Detect which cell encompasses the target text, then output its (x, y) center coordinate. 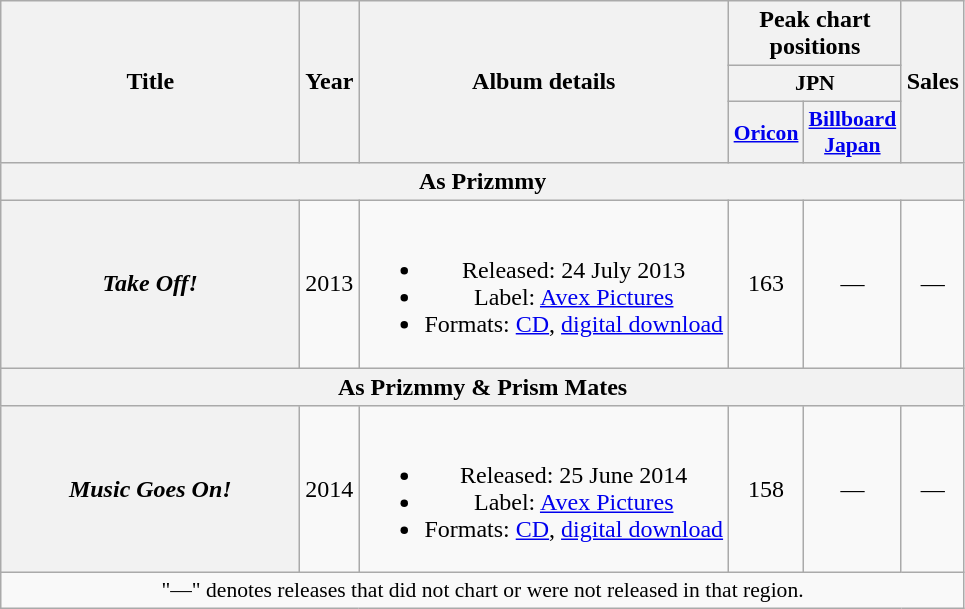
As Prizmmy (483, 182)
163 (766, 284)
Year (330, 82)
Oricon (766, 132)
158 (766, 490)
Take Off! (150, 284)
Album details (544, 82)
Released: 24 July 2013Label: Avex PicturesFormats: CD, digital download (544, 284)
2014 (330, 490)
JPN (816, 84)
"—" denotes releases that did not chart or were not released in that region. (483, 591)
Billboard Japan (853, 132)
Peak chart positions (816, 34)
Music Goes On! (150, 490)
As Prizmmy & Prism Mates (483, 387)
Sales (932, 82)
Title (150, 82)
2013 (330, 284)
Released: 25 June 2014Label: Avex PicturesFormats: CD, digital download (544, 490)
